Locate the cell with the specified text and output its (X, Y) center coordinate. 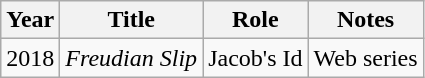
2018 (30, 58)
Freudian Slip (132, 58)
Jacob's Id (256, 58)
Year (30, 20)
Title (132, 20)
Role (256, 20)
Notes (366, 20)
Web series (366, 58)
